Scan for the cell matching the given text and deliver its (X, Y) coordinate at center. 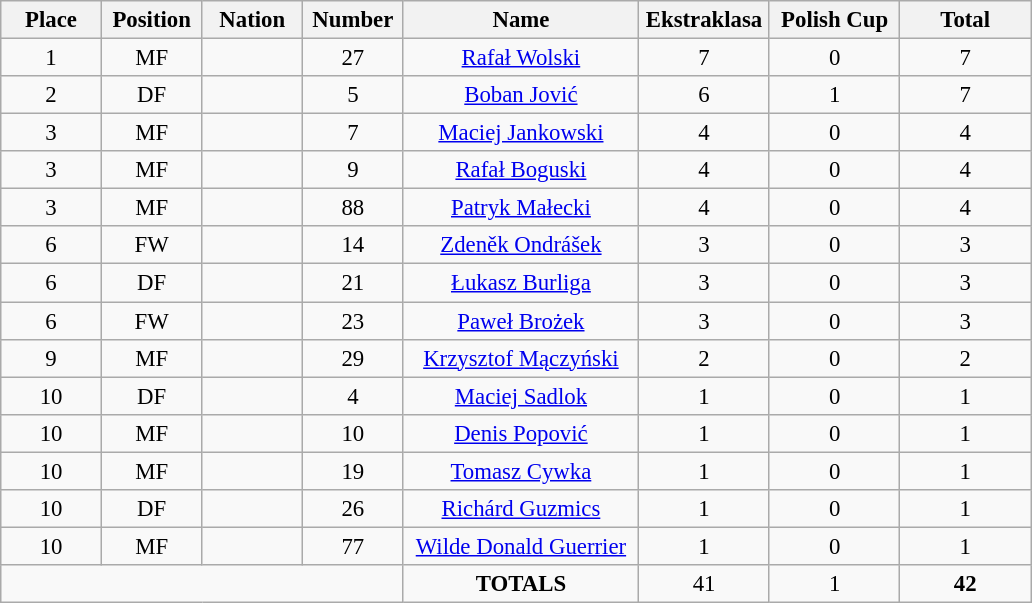
19 (354, 471)
Rafał Boguski (521, 170)
Polish Cup (834, 20)
Zdeněk Ondrášek (521, 245)
41 (704, 584)
Paweł Brożek (521, 321)
14 (354, 245)
77 (354, 546)
Ekstraklasa (704, 20)
Number (354, 20)
Łukasz Burliga (521, 283)
Maciej Sadlok (521, 396)
42 (966, 584)
Tomasz Cywka (521, 471)
21 (354, 283)
Nation (252, 20)
5 (354, 95)
Name (521, 20)
Denis Popović (521, 433)
Patryk Małecki (521, 208)
Position (152, 20)
Boban Jović (521, 95)
27 (354, 58)
Rafał Wolski (521, 58)
Wilde Donald Guerrier (521, 546)
29 (354, 358)
Krzysztof Mączyński (521, 358)
26 (354, 509)
Place (52, 20)
23 (354, 321)
Total (966, 20)
Maciej Jankowski (521, 133)
Richárd Guzmics (521, 509)
TOTALS (521, 584)
88 (354, 208)
